Return the (X, Y) coordinate for the center point of the cell that contains the specified text.  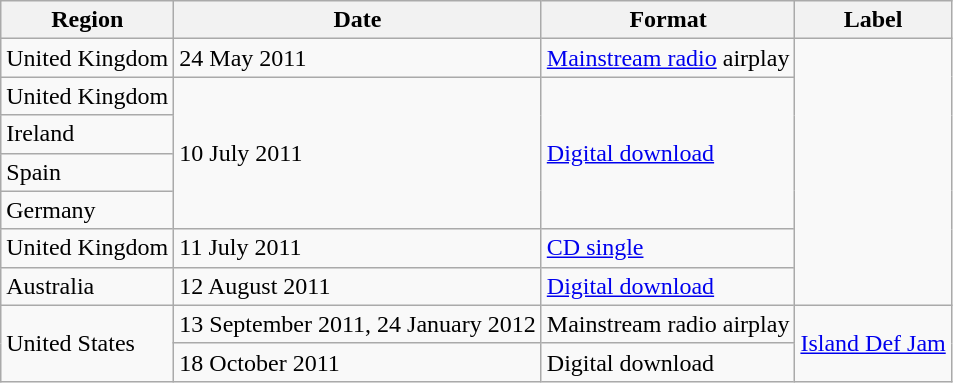
18 October 2011 (358, 362)
CD single (668, 248)
Date (358, 20)
13 September 2011, 24 January 2012 (358, 324)
Germany (88, 210)
Island Def Jam (873, 343)
12 August 2011 (358, 286)
United States (88, 343)
Label (873, 20)
Region (88, 20)
Spain (88, 172)
Format (668, 20)
10 July 2011 (358, 153)
24 May 2011 (358, 58)
11 July 2011 (358, 248)
Ireland (88, 134)
Australia (88, 286)
